Search for the cell housing the specified text and yield its [X, Y] center coordinate. 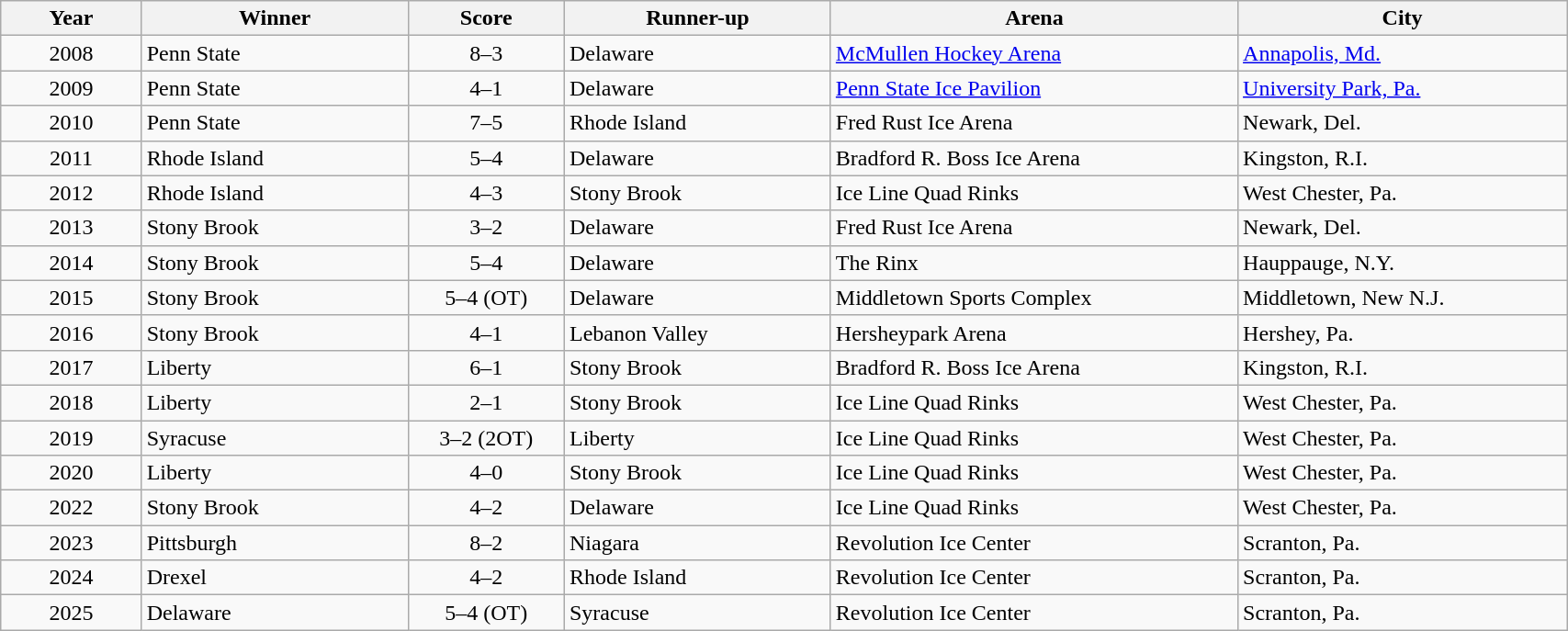
7–5 [486, 123]
2022 [72, 508]
2011 [72, 158]
Hershey, Pa. [1403, 332]
3–2 (2OT) [486, 438]
McMullen Hockey Arena [1034, 53]
2013 [72, 228]
Winner [275, 18]
2023 [72, 543]
Niagara [697, 543]
4–3 [486, 193]
Hauppauge, N.Y. [1403, 263]
The Rinx [1034, 263]
Lebanon Valley [697, 332]
City [1403, 18]
Drexel [275, 578]
2008 [72, 53]
University Park, Pa. [1403, 88]
8–2 [486, 543]
Hersheypark Arena [1034, 332]
4–0 [486, 473]
2014 [72, 263]
Middletown, New N.J. [1403, 298]
8–3 [486, 53]
2019 [72, 438]
2015 [72, 298]
Year [72, 18]
6–1 [486, 367]
3–2 [486, 228]
2020 [72, 473]
2009 [72, 88]
Annapolis, Md. [1403, 53]
2017 [72, 367]
2025 [72, 613]
2024 [72, 578]
Middletown Sports Complex [1034, 298]
Penn State Ice Pavilion [1034, 88]
2018 [72, 402]
Score [486, 18]
2012 [72, 193]
2010 [72, 123]
2–1 [486, 402]
2016 [72, 332]
Arena [1034, 18]
Pittsburgh [275, 543]
Runner-up [697, 18]
